Return the (x, y) coordinate for the center point of the cell that contains the specified text.  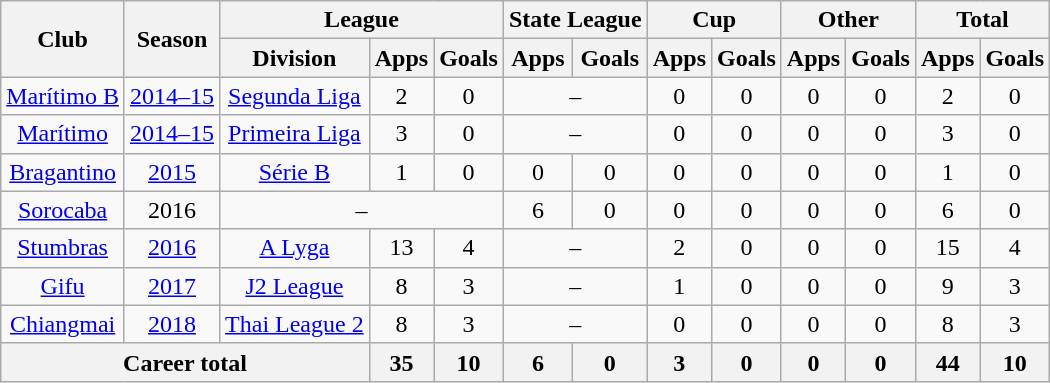
A Lyga (295, 248)
Série B (295, 172)
Primeira Liga (295, 134)
Marítimo B (63, 96)
Chiangmai (63, 324)
35 (401, 362)
Segunda Liga (295, 96)
Division (295, 58)
2018 (172, 324)
Career total (185, 362)
State League (575, 20)
Season (172, 39)
Bragantino (63, 172)
Marítimo (63, 134)
Other (848, 20)
13 (401, 248)
Club (63, 39)
Total (982, 20)
Cup (714, 20)
Sorocaba (63, 210)
15 (947, 248)
Thai League 2 (295, 324)
Gifu (63, 286)
Stumbras (63, 248)
League (362, 20)
2015 (172, 172)
J2 League (295, 286)
9 (947, 286)
2017 (172, 286)
44 (947, 362)
